Determine the [x, y] coordinate at the center of the cell enclosing the given text.  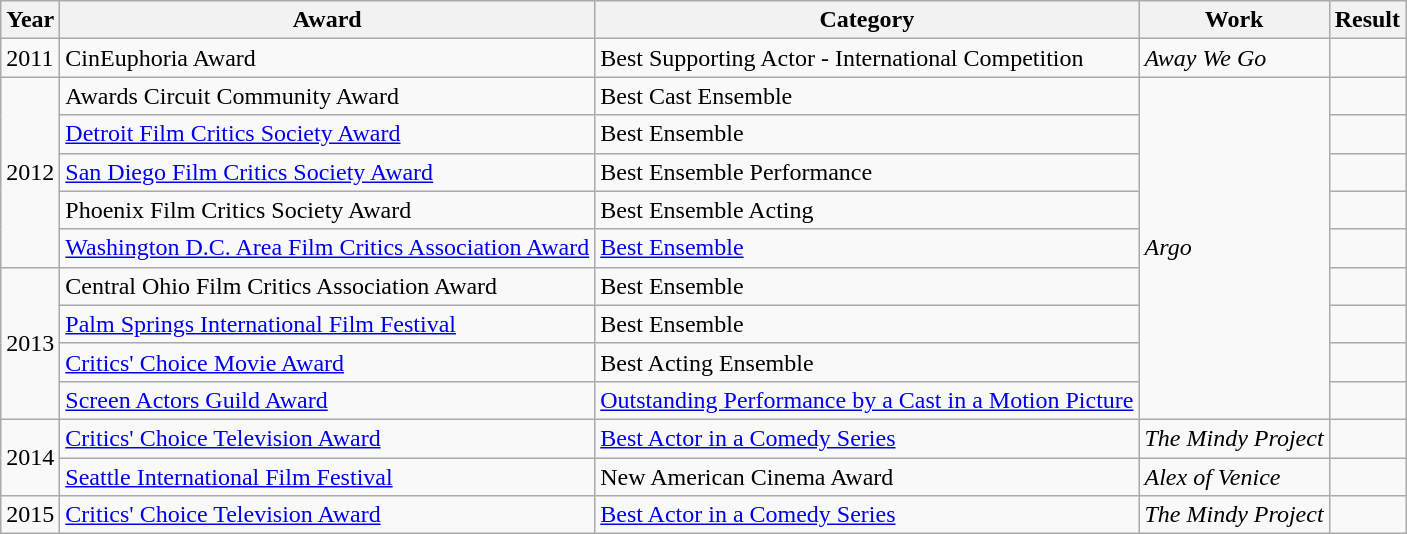
New American Cinema Award [867, 477]
2015 [30, 515]
Year [30, 20]
Phoenix Film Critics Society Award [328, 210]
Work [1234, 20]
Alex of Venice [1234, 477]
San Diego Film Critics Society Award [328, 172]
Argo [1234, 248]
Best Ensemble Performance [867, 172]
Screen Actors Guild Award [328, 400]
Best Supporting Actor - International Competition [867, 58]
Central Ohio Film Critics Association Award [328, 286]
Washington D.C. Area Film Critics Association Award [328, 248]
Best Acting Ensemble [867, 362]
Awards Circuit Community Award [328, 96]
Outstanding Performance by a Cast in a Motion Picture [867, 400]
2013 [30, 343]
2011 [30, 58]
Award [328, 20]
Away We Go [1234, 58]
Palm Springs International Film Festival [328, 324]
Best Ensemble Acting [867, 210]
Result [1367, 20]
CinEuphoria Award [328, 58]
2014 [30, 457]
Category [867, 20]
Critics' Choice Movie Award [328, 362]
Best Cast Ensemble [867, 96]
Detroit Film Critics Society Award [328, 134]
Seattle International Film Festival [328, 477]
2012 [30, 172]
